Output the [X, Y] coordinate of the center of the cell containing the given text.  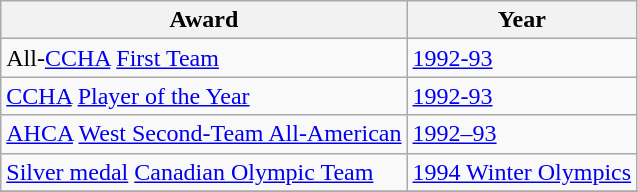
1992–93 [522, 134]
All-CCHA First Team [204, 58]
1994 Winter Olympics [522, 172]
AHCA West Second-Team All-American [204, 134]
Award [204, 20]
Silver medal Canadian Olympic Team [204, 172]
CCHA Player of the Year [204, 96]
Year [522, 20]
